Find where the given text appears and provide that cell's center as [X, Y] coordinate. 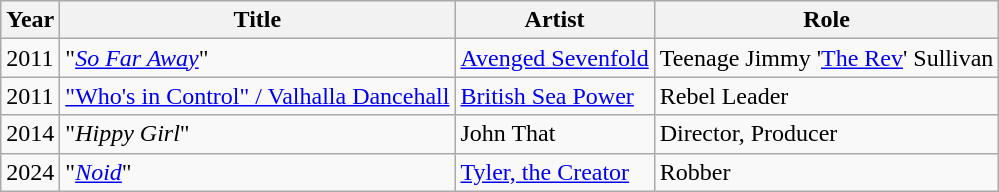
Robber [826, 172]
Avenged Sevenfold [554, 58]
"Noid" [258, 172]
"So Far Away" [258, 58]
2014 [30, 134]
Year [30, 20]
Title [258, 20]
Artist [554, 20]
John That [554, 134]
British Sea Power [554, 96]
Tyler, the Creator [554, 172]
Teenage Jimmy 'The Rev' Sullivan [826, 58]
Role [826, 20]
Director, Producer [826, 134]
"Who's in Control" / Valhalla Dancehall [258, 96]
Rebel Leader [826, 96]
2024 [30, 172]
"Hippy Girl" [258, 134]
